Find where the given text appears and provide that cell's center as (x, y) coordinate. 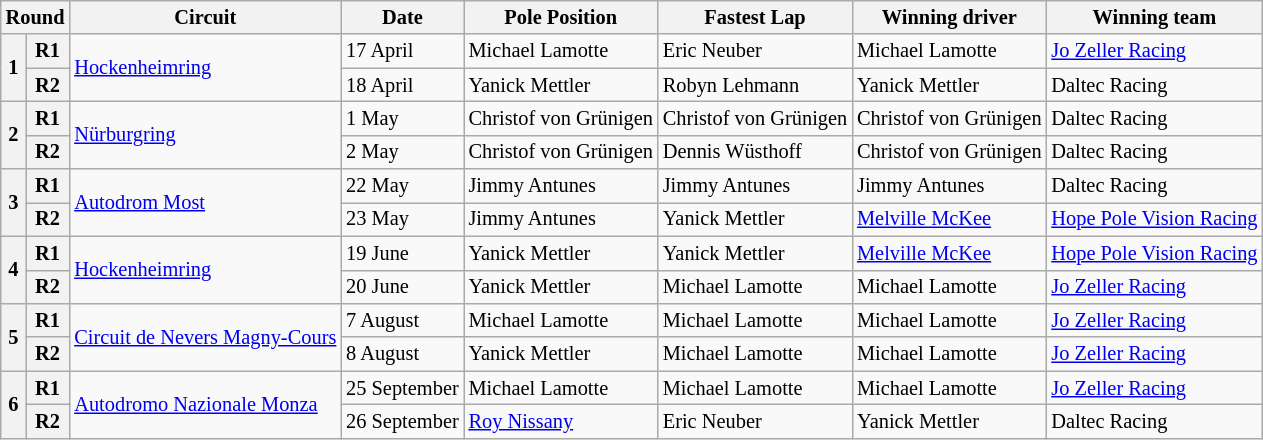
23 May (402, 219)
3 (14, 202)
Round (36, 17)
5 (14, 336)
26 September (402, 421)
18 April (402, 85)
Roy Nissany (561, 421)
6 (14, 404)
1 (14, 68)
19 June (402, 253)
Nürburgring (205, 134)
Winning driver (949, 17)
Autodrom Most (205, 202)
Date (402, 17)
Autodromo Nazionale Monza (205, 404)
4 (14, 270)
20 June (402, 287)
22 May (402, 186)
Circuit de Nevers Magny-Cours (205, 336)
7 August (402, 320)
Circuit (205, 17)
Dennis Wüsthoff (755, 152)
Robyn Lehmann (755, 85)
25 September (402, 388)
Pole Position (561, 17)
2 (14, 134)
2 May (402, 152)
1 May (402, 118)
8 August (402, 354)
Fastest Lap (755, 17)
17 April (402, 51)
Winning team (1154, 17)
